Determine the (x, y) coordinate at the center of the cell enclosing the given text.  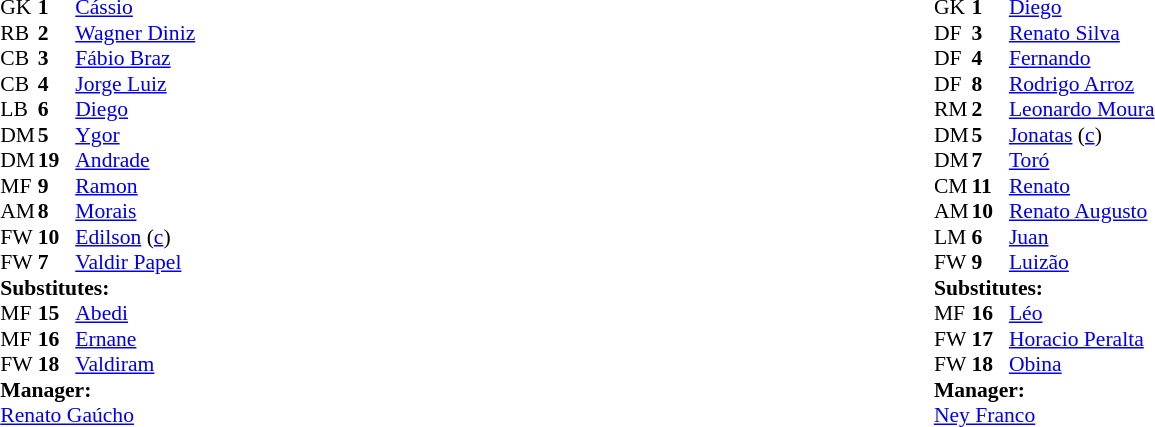
Valdiram (135, 365)
Horacio Peralta (1082, 339)
CM (953, 186)
Renato Augusto (1082, 211)
Luizão (1082, 263)
Obina (1082, 365)
11 (990, 186)
Toró (1082, 161)
Rodrigo Arroz (1082, 84)
Valdir Papel (135, 263)
Diego (135, 109)
Fábio Braz (135, 59)
Jorge Luiz (135, 84)
Abedi (135, 313)
LB (19, 109)
RM (953, 109)
Ernane (135, 339)
Renato (1082, 186)
15 (57, 313)
RB (19, 33)
Andrade (135, 161)
LM (953, 237)
Wagner Diniz (135, 33)
19 (57, 161)
Juan (1082, 237)
Morais (135, 211)
Renato Silva (1082, 33)
Edilson (c) (135, 237)
Jonatas (c) (1082, 135)
Léo (1082, 313)
Ramon (135, 186)
Leonardo Moura (1082, 109)
Ygor (135, 135)
17 (990, 339)
Fernando (1082, 59)
